Locate the cell with the specified text and output its (X, Y) center coordinate. 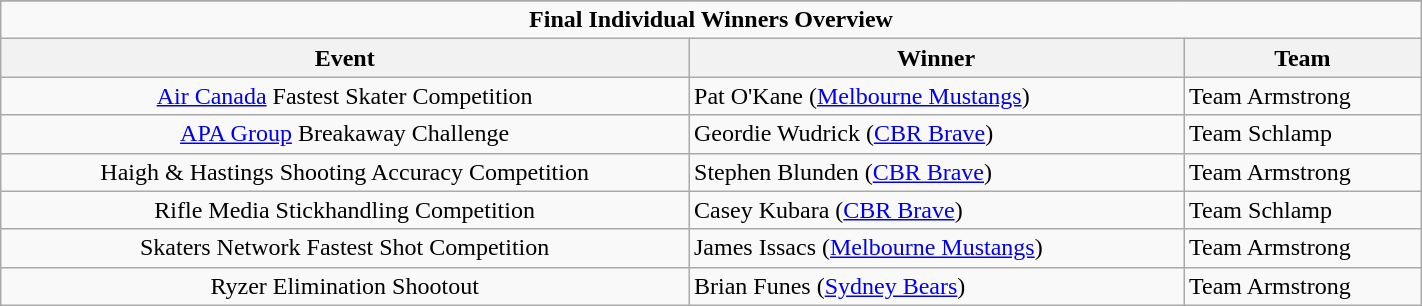
Ryzer Elimination Shootout (345, 286)
Stephen Blunden (CBR Brave) (936, 172)
Haigh & Hastings Shooting Accuracy Competition (345, 172)
Brian Funes (Sydney Bears) (936, 286)
APA Group Breakaway Challenge (345, 134)
Pat O'Kane (Melbourne Mustangs) (936, 96)
Final Individual Winners Overview (711, 20)
Air Canada Fastest Skater Competition (345, 96)
Event (345, 58)
Rifle Media Stickhandling Competition (345, 210)
Casey Kubara (CBR Brave) (936, 210)
Team (1303, 58)
Geordie Wudrick (CBR Brave) (936, 134)
Winner (936, 58)
Skaters Network Fastest Shot Competition (345, 248)
James Issacs (Melbourne Mustangs) (936, 248)
